Extract the (x, y) coordinate from the center of the cell holding the provided text.  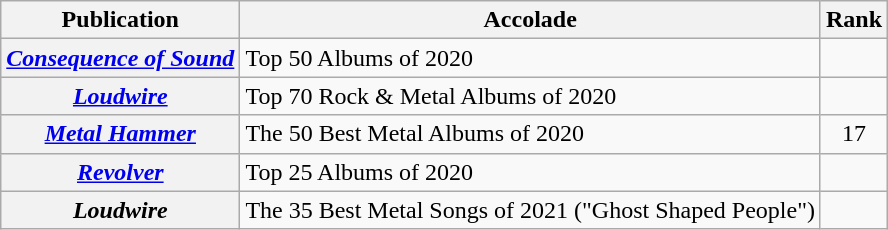
Publication (120, 20)
Revolver (120, 172)
Top 25 Albums of 2020 (530, 172)
Rank (854, 20)
Metal Hammer (120, 134)
17 (854, 134)
Consequence of Sound (120, 58)
Top 70 Rock & Metal Albums of 2020 (530, 96)
Top 50 Albums of 2020 (530, 58)
The 35 Best Metal Songs of 2021 ("Ghost Shaped People") (530, 210)
Accolade (530, 20)
The 50 Best Metal Albums of 2020 (530, 134)
